Capture the cell that displays the provided text and extract its [X, Y] central coordinate. 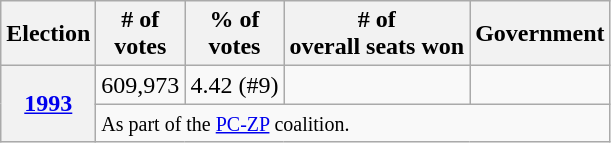
4.42 (#9) [234, 85]
609,973 [140, 85]
# ofoverall seats won [377, 34]
# ofvotes [140, 34]
% ofvotes [234, 34]
Election [48, 34]
1993 [48, 104]
Government [540, 34]
As part of the PC-ZP coalition. [353, 123]
